Find where the given text appears and provide that cell's center as (X, Y) coordinate. 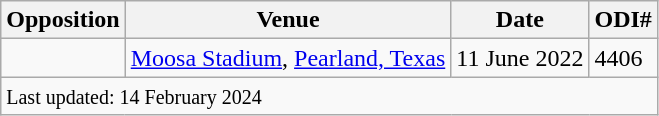
Date (520, 20)
Moosa Stadium, Pearland, Texas (288, 58)
4406 (623, 58)
11 June 2022 (520, 58)
Last updated: 14 February 2024 (330, 96)
Opposition (63, 20)
ODI# (623, 20)
Venue (288, 20)
